Return the (X, Y) coordinate for the center point of the cell that contains the specified text.  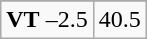
40.5 (120, 20)
VT –2.5 (47, 20)
